Locate the cell with the specified text and output its [X, Y] center coordinate. 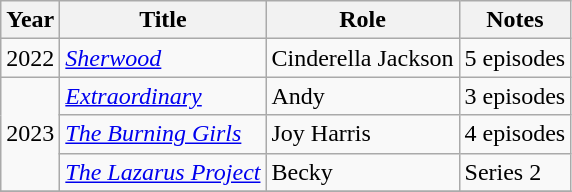
2023 [30, 134]
The Lazarus Project [163, 172]
Title [163, 20]
2022 [30, 58]
Joy Harris [362, 134]
3 episodes [515, 96]
Extraordinary [163, 96]
4 episodes [515, 134]
Role [362, 20]
Sherwood [163, 58]
5 episodes [515, 58]
Andy [362, 96]
Cinderella Jackson [362, 58]
Year [30, 20]
The Burning Girls [163, 134]
Notes [515, 20]
Becky [362, 172]
Series 2 [515, 172]
